Capture the cell that displays the provided text and extract its (x, y) central coordinate. 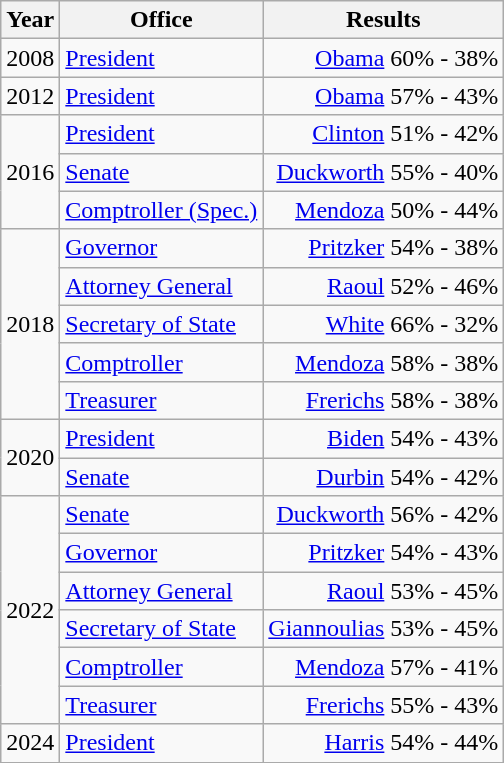
Obama 57% - 43% (384, 96)
Mendoza 50% - 44% (384, 210)
2016 (30, 172)
Office (162, 20)
2022 (30, 610)
2008 (30, 58)
2020 (30, 457)
Frerichs 58% - 38% (384, 400)
Pritzker 54% - 43% (384, 553)
Durbin 54% - 42% (384, 477)
Pritzker 54% - 38% (384, 248)
Raoul 52% - 46% (384, 286)
White 66% - 32% (384, 324)
2024 (30, 743)
Results (384, 20)
2018 (30, 324)
Clinton 51% - 42% (384, 134)
Year (30, 20)
Comptroller (Spec.) (162, 210)
Duckworth 56% - 42% (384, 515)
2012 (30, 96)
Obama 60% - 38% (384, 58)
Raoul 53% - 45% (384, 591)
Mendoza 58% - 38% (384, 362)
Biden 54% - 43% (384, 438)
Mendoza 57% - 41% (384, 667)
Giannoulias 53% - 45% (384, 629)
Harris 54% - 44% (384, 743)
Frerichs 55% - 43% (384, 705)
Duckworth 55% - 40% (384, 172)
